Provide the (X, Y) coordinate of the cell's center where the given text is located.  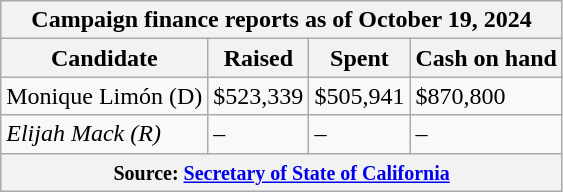
Raised (258, 58)
$870,800 (486, 96)
Campaign finance reports as of October 19, 2024 (282, 20)
Candidate (104, 58)
$505,941 (360, 96)
$523,339 (258, 96)
Cash on hand (486, 58)
Elijah Mack (R) (104, 134)
Source: Secretary of State of California (282, 172)
Spent (360, 58)
Monique Limón (D) (104, 96)
